Extract the [X, Y] coordinate from the center of the cell holding the provided text.  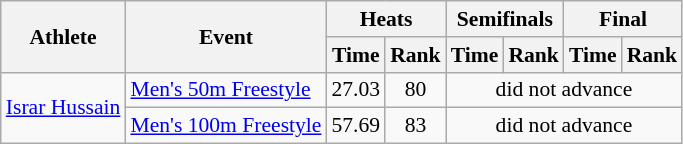
Athlete [64, 36]
83 [416, 126]
Men's 50m Freestyle [226, 90]
Men's 100m Freestyle [226, 126]
Israr Hussain [64, 108]
27.03 [356, 90]
Final [623, 19]
Event [226, 36]
80 [416, 90]
57.69 [356, 126]
Semifinals [505, 19]
Heats [386, 19]
